Determine the (X, Y) coordinate at the center of the cell enclosing the given text.  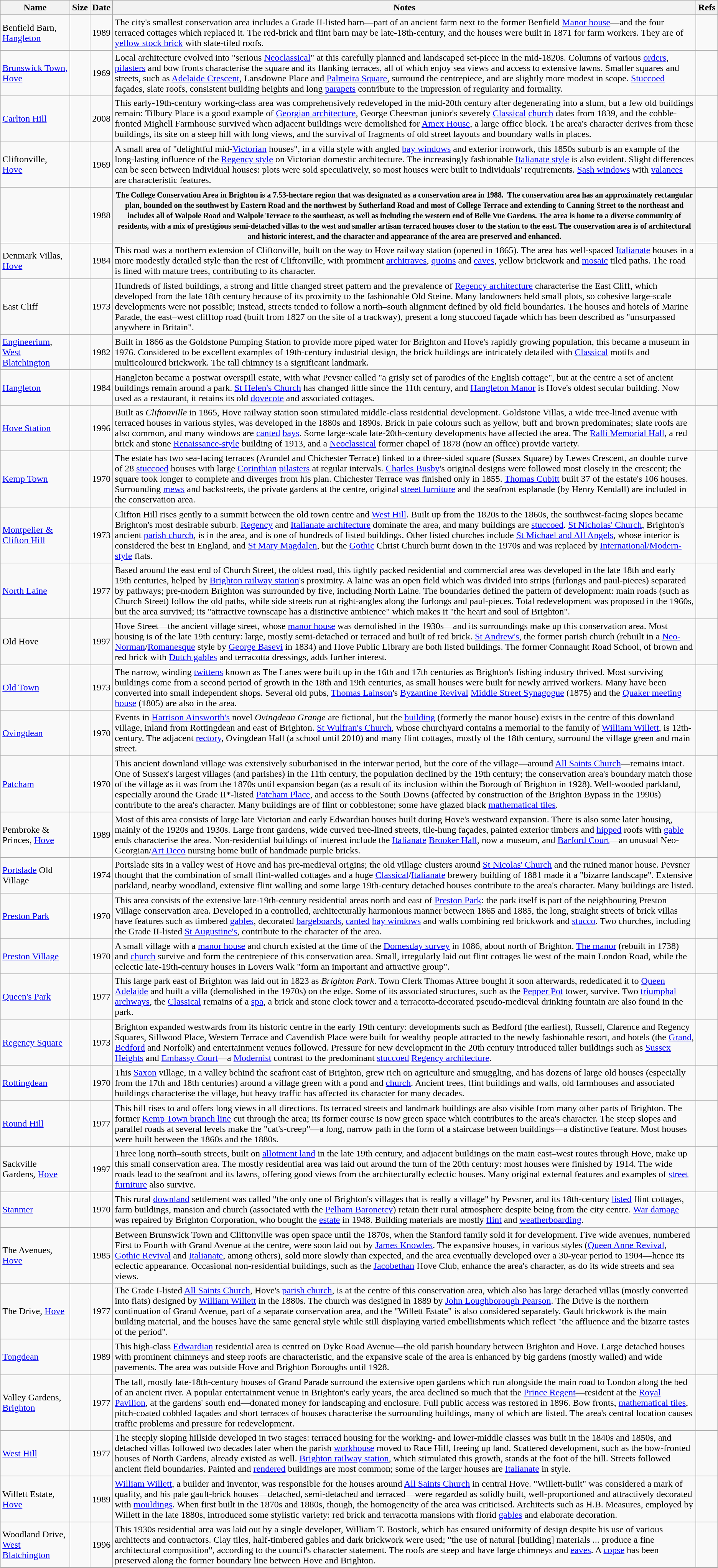
Preston Park (35, 916)
1985 (101, 1255)
Round Hill (35, 1123)
Benfield Barn, Hangleton (35, 33)
Sackville Gardens, Hove (35, 1169)
East Cliff (35, 306)
1982 (101, 352)
Stanmer (35, 1209)
West Hill (35, 1454)
Notes (404, 8)
The Avenues, Hove (35, 1255)
Willett Estate, Hove (35, 1499)
Kemp Town (35, 479)
Ovingdean (35, 733)
Hove Station (35, 428)
Size (80, 8)
1988 (101, 215)
The Drive, Hove (35, 1311)
Queen's Park (35, 996)
Old Hove (35, 642)
Woodland Drive, West Blatchington (35, 1545)
Regency Square (35, 1043)
Hangleton (35, 387)
Portslade Old Village (35, 875)
Cliftonville, Hove (35, 164)
Valley Gardens, Brighton (35, 1403)
Carlton Hill (35, 119)
Patcham (35, 784)
Brunswick Town, Hove (35, 73)
Name (35, 8)
North Laine (35, 591)
1974 (101, 875)
Tongdean (35, 1357)
Rottingdean (35, 1083)
Date (101, 8)
Engineerium, West Blatchington (35, 352)
2008 (101, 119)
Denmark Villas, Hove (35, 261)
Pembroke & Princes, Hove (35, 835)
Old Town (35, 687)
Refs (707, 8)
Preston Village (35, 956)
Montpelier & Clifton Hill (35, 535)
